From the cell containing the given text, extract its center point as (x, y) coordinate. 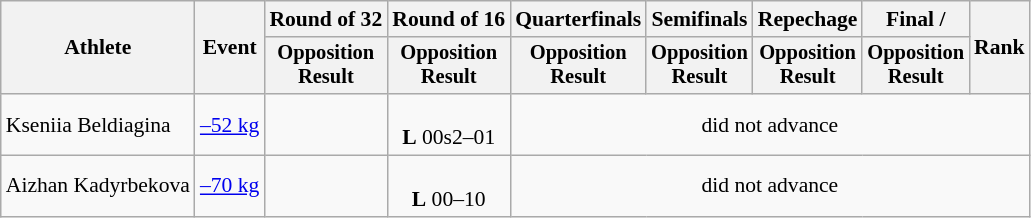
–70 kg (230, 186)
Aizhan Kadyrbekova (98, 186)
Event (230, 48)
L 00–10 (448, 186)
Kseniia Beldiagina (98, 124)
Rank (1000, 48)
Round of 16 (448, 19)
Final / (916, 19)
Semifinals (700, 19)
Repechage (808, 19)
Athlete (98, 48)
L 00s2–01 (448, 124)
–52 kg (230, 124)
Round of 32 (326, 19)
Quarterfinals (578, 19)
